Provide the (x, y) coordinate of the cell's center where the given text is located.  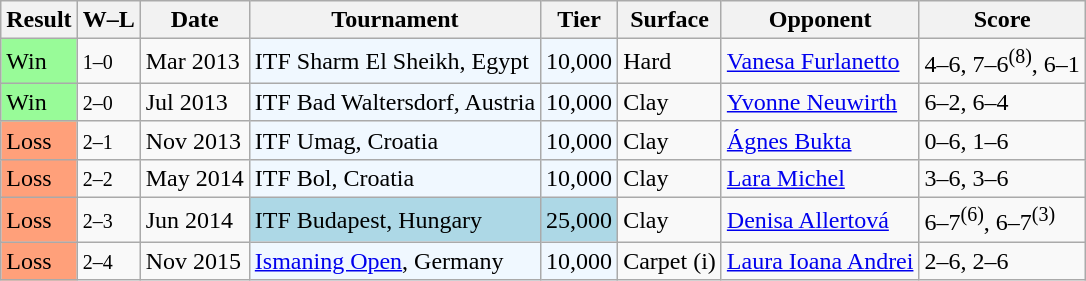
4–6, 7–6(8), 6–1 (1002, 62)
Tier (580, 20)
Jun 2014 (194, 220)
Score (1002, 20)
2–4 (108, 261)
Carpet (i) (670, 261)
ITF Bad Waltersdorf, Austria (394, 102)
25,000 (580, 220)
ITF Sharm El Sheikh, Egypt (394, 62)
Tournament (394, 20)
Vanesa Furlanetto (820, 62)
Nov 2015 (194, 261)
Ismaning Open, Germany (394, 261)
6–7(6), 6–7(3) (1002, 220)
May 2014 (194, 178)
3–6, 3–6 (1002, 178)
6–2, 6–4 (1002, 102)
Hard (670, 62)
ITF Umag, Croatia (394, 140)
2–1 (108, 140)
W–L (108, 20)
2–0 (108, 102)
Date (194, 20)
Opponent (820, 20)
Result (39, 20)
ITF Budapest, Hungary (394, 220)
2–6, 2–6 (1002, 261)
Yvonne Neuwirth (820, 102)
ITF Bol, Croatia (394, 178)
Denisa Allertová (820, 220)
Ágnes Bukta (820, 140)
2–3 (108, 220)
Lara Michel (820, 178)
Mar 2013 (194, 62)
Laura Ioana Andrei (820, 261)
Nov 2013 (194, 140)
2–2 (108, 178)
Jul 2013 (194, 102)
Surface (670, 20)
1–0 (108, 62)
0–6, 1–6 (1002, 140)
